Search for the cell housing the specified text and yield its (x, y) center coordinate. 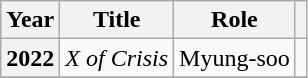
2022 (30, 58)
Role (235, 20)
Title (117, 20)
Year (30, 20)
X of Crisis (117, 58)
Myung-soo (235, 58)
